Scan for the cell matching the given text and deliver its [X, Y] coordinate at center. 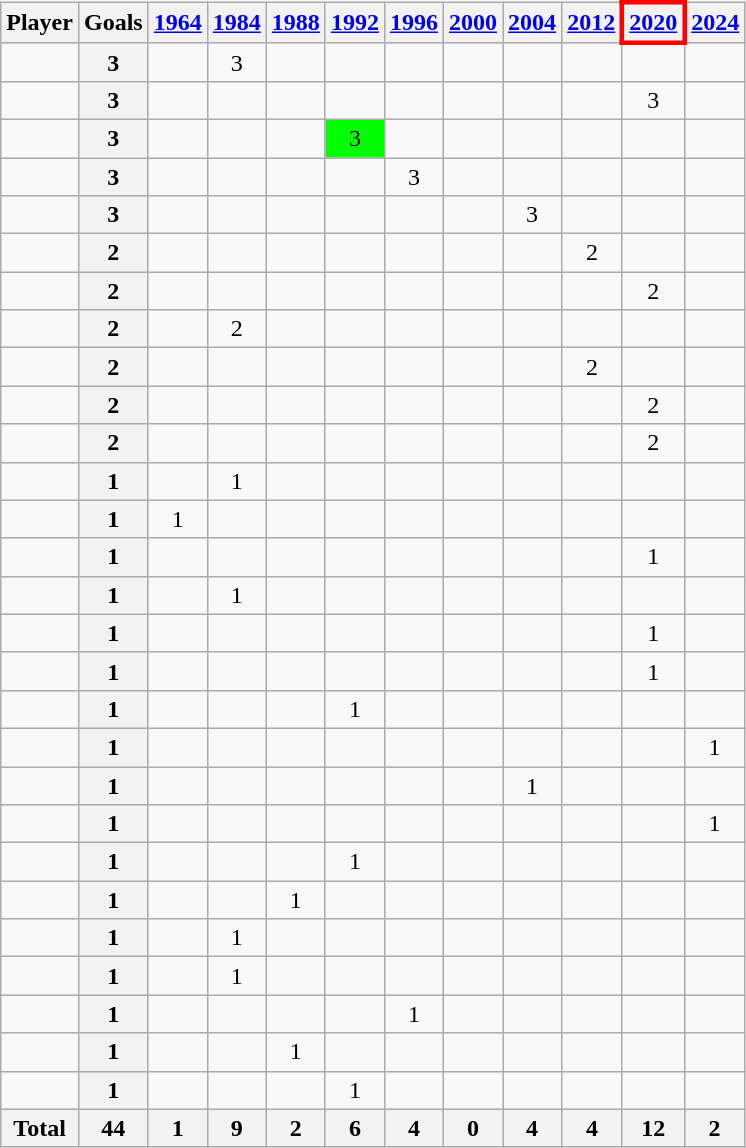
Goals [113, 22]
2004 [532, 22]
9 [236, 1128]
2024 [714, 22]
6 [354, 1128]
44 [113, 1128]
2020 [653, 22]
1996 [414, 22]
1988 [296, 22]
1964 [178, 22]
1984 [236, 22]
2012 [592, 22]
2000 [474, 22]
1992 [354, 22]
Player [40, 22]
12 [653, 1128]
Total [40, 1128]
0 [474, 1128]
